Return the [x, y] coordinate for the center point of the cell that contains the specified text.  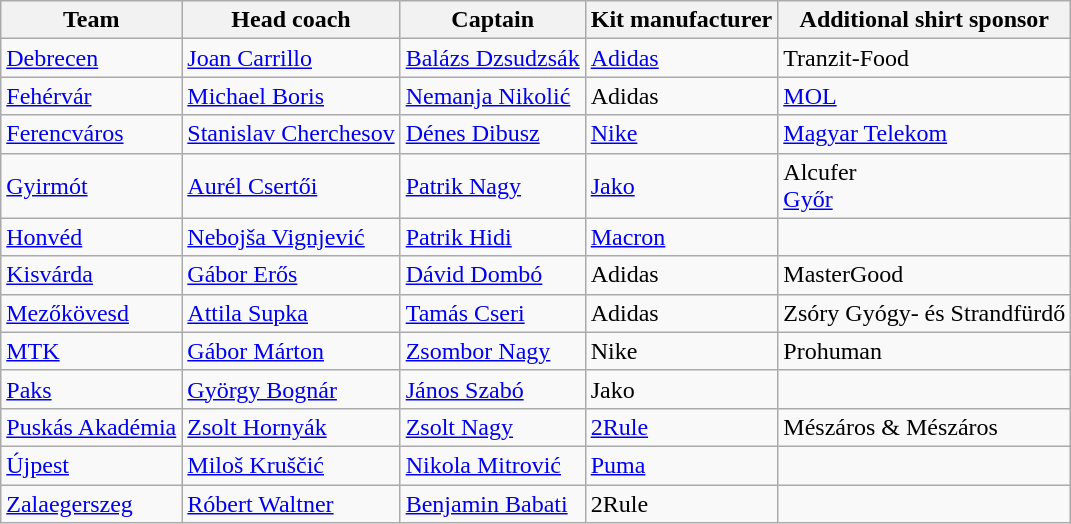
MTK [92, 351]
Ferencváros [92, 134]
Prohuman [924, 351]
Zsóry Gyógy- és Strandfürdő [924, 313]
Nemanja Nikolić [492, 96]
Mezőkövesd [92, 313]
Captain [492, 20]
Újpest [92, 465]
Nikola Mitrović [492, 465]
János Szabó [492, 389]
Team [92, 20]
Tranzit-Food [924, 58]
Puskás Akadémia [92, 427]
Paks [92, 389]
Mészáros & Mészáros [924, 427]
Attila Supka [291, 313]
Benjamin Babati [492, 503]
Nebojša Vignjević [291, 237]
Zalaegerszeg [92, 503]
Joan Carrillo [291, 58]
Debrecen [92, 58]
Gábor Erős [291, 275]
Puma [682, 465]
Magyar Telekom [924, 134]
Dávid Dombó [492, 275]
AlcuferGyőr [924, 186]
Gyirmót [92, 186]
Róbert Waltner [291, 503]
Dénes Dibusz [492, 134]
Head coach [291, 20]
Kit manufacturer [682, 20]
Zsolt Nagy [492, 427]
Macron [682, 237]
Gábor Márton [291, 351]
Additional shirt sponsor [924, 20]
Zsolt Hornyák [291, 427]
György Bognár [291, 389]
Patrik Nagy [492, 186]
Honvéd [92, 237]
Tamás Cseri [492, 313]
MOL [924, 96]
Kisvárda [92, 275]
Patrik Hidi [492, 237]
Fehérvár [92, 96]
Zsombor Nagy [492, 351]
Miloš Kruščić [291, 465]
Michael Boris [291, 96]
MasterGood [924, 275]
Aurél Csertői [291, 186]
Stanislav Cherchesov [291, 134]
Balázs Dzsudzsák [492, 58]
